Locate the cell with the specified text and output its (X, Y) center coordinate. 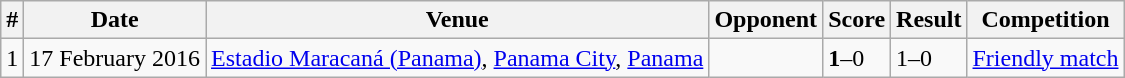
Opponent (766, 20)
Competition (1046, 20)
Estadio Maracaná (Panama), Panama City, Panama (458, 58)
Result (929, 20)
Venue (458, 20)
Score (857, 20)
17 February 2016 (115, 58)
1 (12, 58)
Date (115, 20)
# (12, 20)
Friendly match (1046, 58)
